Return the [x, y] coordinate for the center point of the cell that contains the specified text.  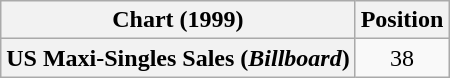
Chart (1999) [178, 20]
Position [402, 20]
US Maxi-Singles Sales (Billboard) [178, 58]
38 [402, 58]
